Return (x, y) of the center of cell containing provided text 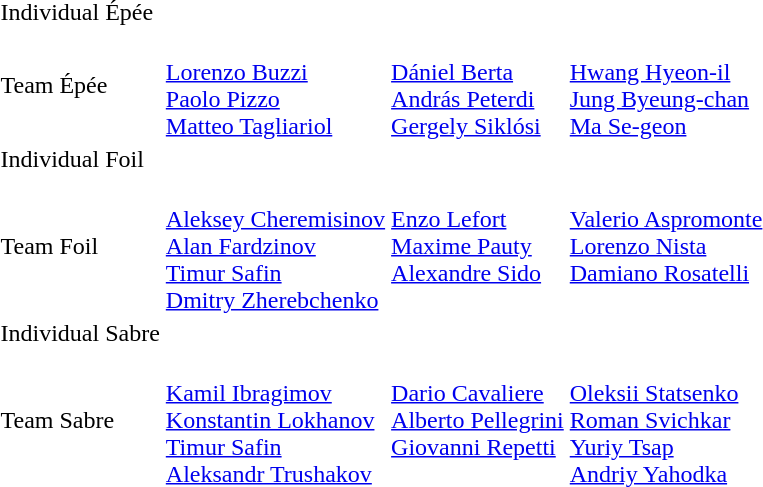
Aleksey CheremisinovAlan FardzinovTimur SafinDmitry Zherebchenko (275, 246)
Enzo LefortMaxime PautyAlexandre Sido (478, 246)
Lorenzo BuzziPaolo PizzoMatteo Tagliariol (275, 86)
Dániel BertaAndrás PeterdiGergely Siklósi (478, 86)
